From the cell containing the given text, extract its center point as (x, y) coordinate. 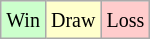
Draw (72, 20)
Loss (126, 20)
Win (24, 20)
